From the cell containing the given text, extract its center point as [X, Y] coordinate. 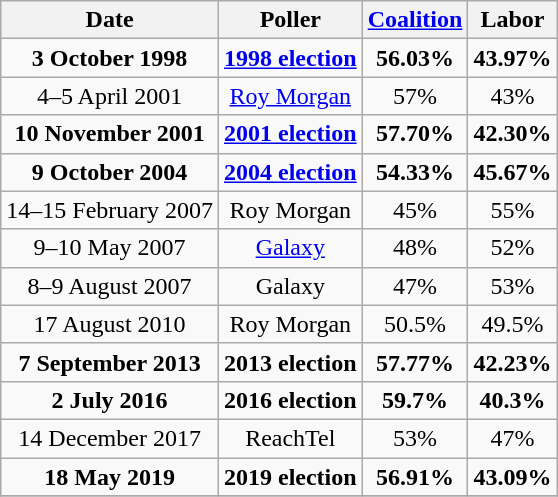
Coalition [415, 20]
8–9 August 2007 [110, 286]
56.03% [415, 58]
18 May 2019 [110, 477]
50.5% [415, 324]
10 November 2001 [110, 134]
2013 election [290, 362]
55% [512, 210]
43% [512, 96]
2016 election [290, 400]
59.7% [415, 400]
52% [512, 248]
57% [415, 96]
56.91% [415, 477]
7 September 2013 [110, 362]
57.70% [415, 134]
9–10 May 2007 [110, 248]
40.3% [512, 400]
45% [415, 210]
42.30% [512, 134]
Labor [512, 20]
2001 election [290, 134]
54.33% [415, 172]
43.09% [512, 477]
Poller [290, 20]
4–5 April 2001 [110, 96]
3 October 1998 [110, 58]
42.23% [512, 362]
Date [110, 20]
1998 election [290, 58]
17 August 2010 [110, 324]
14–15 February 2007 [110, 210]
49.5% [512, 324]
43.97% [512, 58]
45.67% [512, 172]
48% [415, 248]
14 December 2017 [110, 438]
2019 election [290, 477]
57.77% [415, 362]
2 July 2016 [110, 400]
9 October 2004 [110, 172]
ReachTel [290, 438]
2004 election [290, 172]
